Find where the given text appears and provide that cell's center as (X, Y) coordinate. 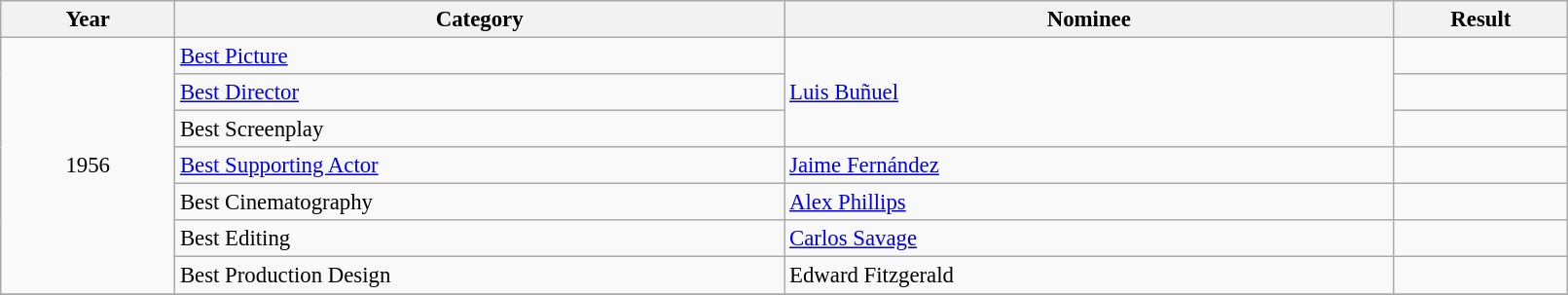
1956 (88, 166)
Best Screenplay (480, 129)
Best Supporting Actor (480, 166)
Jaime Fernández (1089, 166)
Best Director (480, 92)
Best Editing (480, 239)
Result (1481, 19)
Category (480, 19)
Alex Phillips (1089, 203)
Edward Fitzgerald (1089, 276)
Best Picture (480, 56)
Nominee (1089, 19)
Luis Buñuel (1089, 93)
Carlos Savage (1089, 239)
Best Production Design (480, 276)
Year (88, 19)
Best Cinematography (480, 203)
